Capture the cell that displays the provided text and extract its (X, Y) central coordinate. 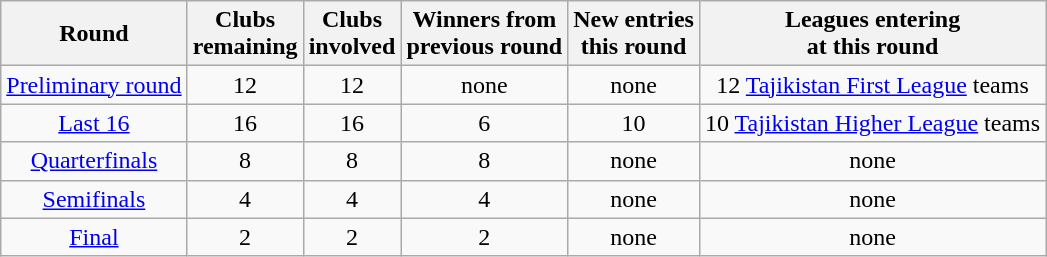
Winners fromprevious round (484, 34)
Clubsinvolved (352, 34)
Clubsremaining (245, 34)
Round (94, 34)
Quarterfinals (94, 161)
New entriesthis round (634, 34)
Leagues enteringat this round (872, 34)
10 (634, 123)
Last 16 (94, 123)
10 Tajikistan Higher League teams (872, 123)
Final (94, 237)
Preliminary round (94, 85)
Semifinals (94, 199)
6 (484, 123)
12 Tajikistan First League teams (872, 85)
